Determine the (X, Y) coordinate at the center of the cell enclosing the given text.  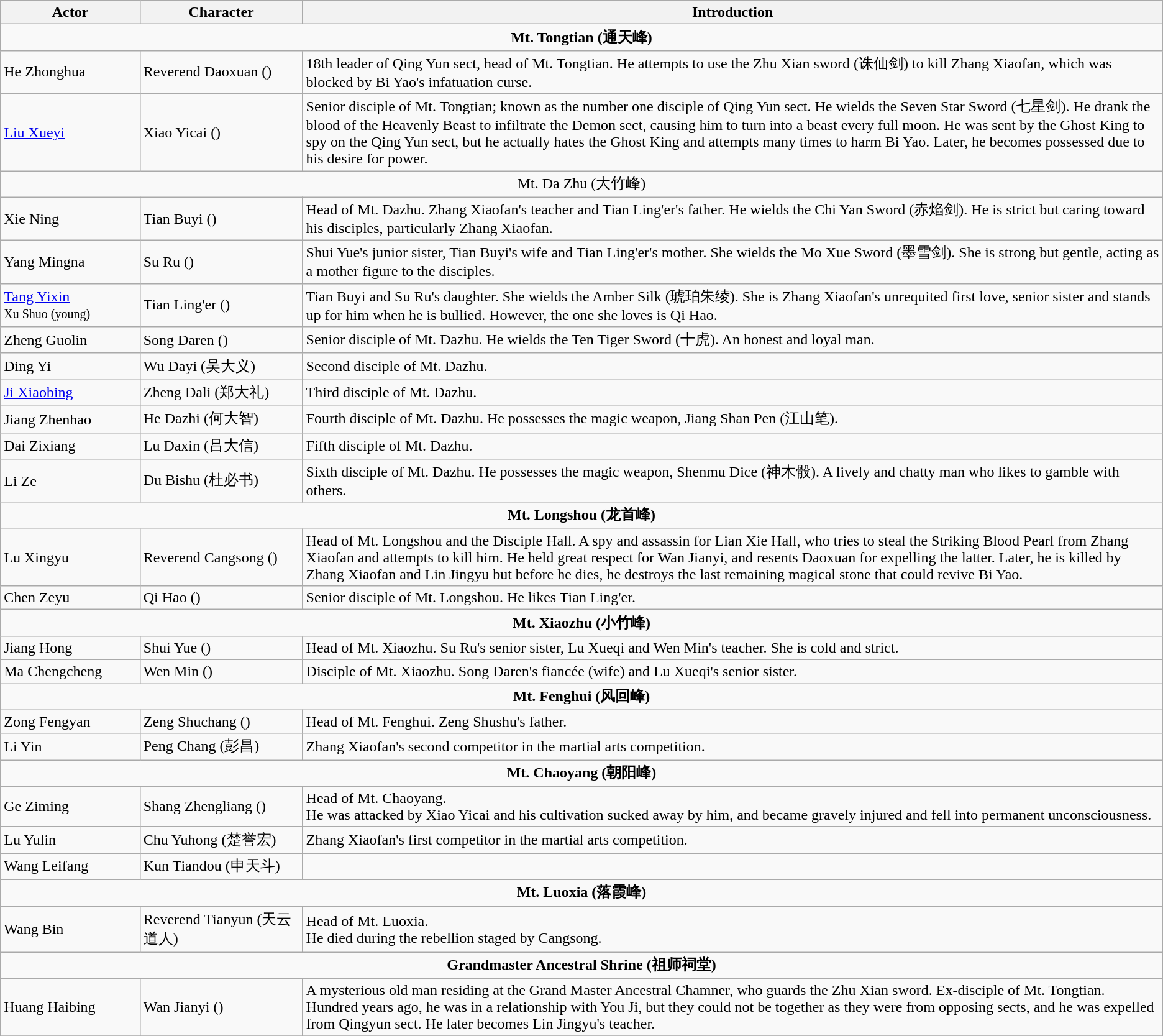
Disciple of Mt. Xiaozhu. Song Daren's fiancée (wife) and Lu Xueqi's senior sister. (732, 671)
He Zhonghua (70, 72)
Mt. Xiaozhu (小竹峰) (581, 623)
Ma Chengcheng (70, 671)
Qi Hao () (221, 598)
Song Daren () (221, 341)
Wen Min () (221, 671)
Wan Jianyi () (221, 1007)
Shang Zhengliang () (221, 807)
Head of Mt. Xiaozhu. Su Ru's senior sister, Lu Xueqi and Wen Min's teacher. She is cold and strict. (732, 648)
Head of Mt. Fenghui. Zeng Shushu's father. (732, 722)
Chen Zeyu (70, 598)
Mt. Tongtian (通天峰) (581, 37)
Zheng Guolin (70, 341)
Xiao Yicai () (221, 132)
Shui Yue () (221, 648)
Reverend Cangsong () (221, 557)
Ding Yi (70, 367)
Second disciple of Mt. Dazhu. (732, 367)
Tian Buyi () (221, 219)
Third disciple of Mt. Dazhu. (732, 393)
Mt. Longshou (龙首峰) (581, 516)
Head of Mt. Luoxia.He died during the rebellion staged by Cangsong. (732, 929)
Li Yin (70, 747)
Zong Fengyan (70, 722)
Dai Zixiang (70, 446)
Su Ru () (221, 262)
Wu Dayi (吴大义) (221, 367)
Tang Yixin Xu Shuo (young) (70, 305)
Mt. Fenghui (风回峰) (581, 697)
Liu Xueyi (70, 132)
Chu Yuhong (楚誉宏) (221, 840)
Ge Ziming (70, 807)
Lu Xingyu (70, 557)
Li Ze (70, 481)
Jiang Zhenhao (70, 419)
Zhang Xiaofan's first competitor in the martial arts competition. (732, 840)
Senior disciple of Mt. Dazhu. He wields the Ten Tiger Sword (十虎). An honest and loyal man. (732, 341)
Fourth disciple of Mt. Dazhu. He possesses the magic weapon, Jiang Shan Pen (江山笔). (732, 419)
Senior disciple of Mt. Longshou. He likes Tian Ling'er. (732, 598)
Peng Chang (彭昌) (221, 747)
Mt. Da Zhu (大竹峰) (581, 184)
Actor (70, 12)
Character (221, 12)
Sixth disciple of Mt. Dazhu. He possesses the magic weapon, Shenmu Dice (神木骰). A lively and chatty man who likes to gamble with others. (732, 481)
Kun Tiandou (申天斗) (221, 866)
Zhang Xiaofan's second competitor in the martial arts competition. (732, 747)
Introduction (732, 12)
Jiang Hong (70, 648)
Grandmaster Ancestral Shrine (祖师祠堂) (581, 966)
Reverend Tianyun (天云道人) (221, 929)
Ji Xiaobing (70, 393)
Tian Ling'er () (221, 305)
Du Bishu (杜必书) (221, 481)
Xie Ning (70, 219)
He Dazhi (何大智) (221, 419)
Mt. Luoxia (落霞峰) (581, 892)
Fifth disciple of Mt. Dazhu. (732, 446)
Huang Haibing (70, 1007)
Lu Daxin (吕大信) (221, 446)
Reverend Daoxuan () (221, 72)
Wang Leifang (70, 866)
Wang Bin (70, 929)
Lu Yulin (70, 840)
Mt. Chaoyang (朝阳峰) (581, 773)
Zeng Shuchang () (221, 722)
Yang Mingna (70, 262)
Zheng Dali (郑大礼) (221, 393)
